For the text-containing cell, return its midpoint in (x, y) coordinate format. 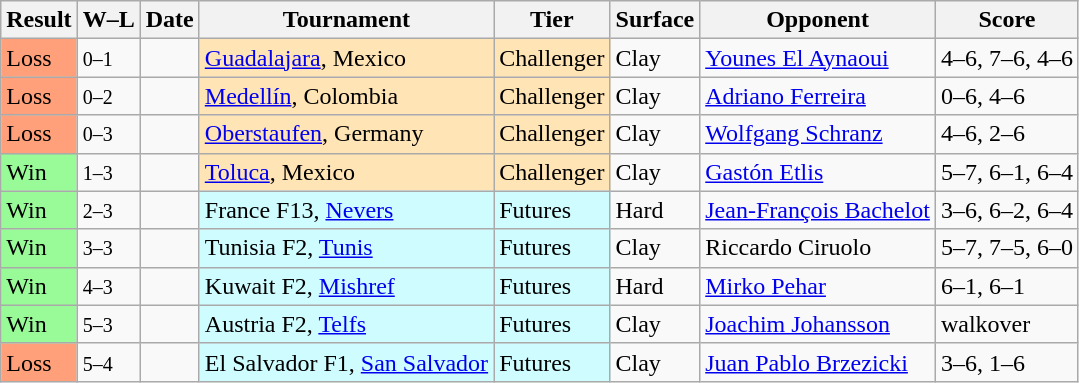
1–3 (108, 172)
Tournament (346, 20)
5–7, 6–1, 6–4 (1006, 172)
3–3 (108, 248)
0–2 (108, 96)
0–1 (108, 58)
El Salvador F1, San Salvador (346, 362)
5–3 (108, 324)
5–4 (108, 362)
Jean-François Bachelot (818, 210)
Date (170, 20)
4–6, 7–6, 4–6 (1006, 58)
Riccardo Ciruolo (818, 248)
Toluca, Mexico (346, 172)
4–3 (108, 286)
Oberstaufen, Germany (346, 134)
Adriano Ferreira (818, 96)
Younes El Aynaoui (818, 58)
3–6, 1–6 (1006, 362)
walkover (1006, 324)
W–L (108, 20)
0–3 (108, 134)
Medellín, Colombia (346, 96)
Joachim Johansson (818, 324)
Surface (655, 20)
Kuwait F2, Mishref (346, 286)
France F13, Nevers (346, 210)
5–7, 7–5, 6–0 (1006, 248)
2–3 (108, 210)
Opponent (818, 20)
Score (1006, 20)
Result (39, 20)
Guadalajara, Mexico (346, 58)
6–1, 6–1 (1006, 286)
Mirko Pehar (818, 286)
Wolfgang Schranz (818, 134)
4–6, 2–6 (1006, 134)
Gastón Etlis (818, 172)
Austria F2, Telfs (346, 324)
3–6, 6–2, 6–4 (1006, 210)
0–6, 4–6 (1006, 96)
Tier (552, 20)
Tunisia F2, Tunis (346, 248)
Juan Pablo Brzezicki (818, 362)
